Pinpoint the cell where the given text exists, returning its [x, y] midpoint coordinate. 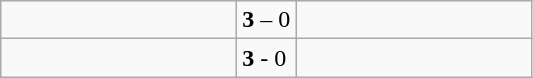
3 – 0 [266, 20]
3 - 0 [266, 58]
